Pinpoint the cell where the given text exists, returning its (X, Y) midpoint coordinate. 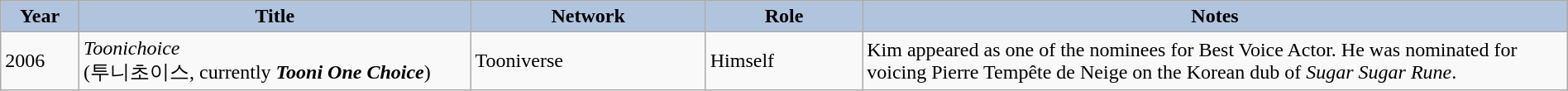
2006 (40, 61)
Toonichoice(투니초이스, currently Tooni One Choice) (275, 61)
Kim appeared as one of the nominees for Best Voice Actor. He was nominated for voicing Pierre Tempête de Neige on the Korean dub of Sugar Sugar Rune. (1216, 61)
Himself (784, 61)
Tooniverse (588, 61)
Notes (1216, 17)
Year (40, 17)
Network (588, 17)
Role (784, 17)
Title (275, 17)
